Detect which cell encompasses the target text, then output its (X, Y) center coordinate. 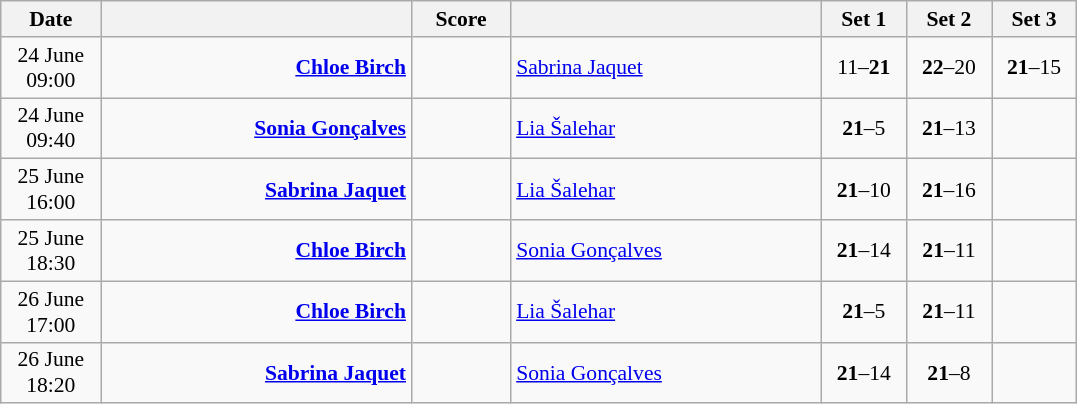
26 June17:00 (51, 312)
Set 2 (948, 19)
Set 1 (864, 19)
21–16 (948, 190)
11–21 (864, 68)
21–13 (948, 128)
21–15 (1034, 68)
24 June09:00 (51, 68)
22–20 (948, 68)
25 June16:00 (51, 190)
21–10 (864, 190)
Set 3 (1034, 19)
26 June18:20 (51, 372)
Score (461, 19)
21–8 (948, 372)
25 June18:30 (51, 250)
Date (51, 19)
24 June09:40 (51, 128)
